Provide the [X, Y] coordinate of the cell's center where the given text is located.  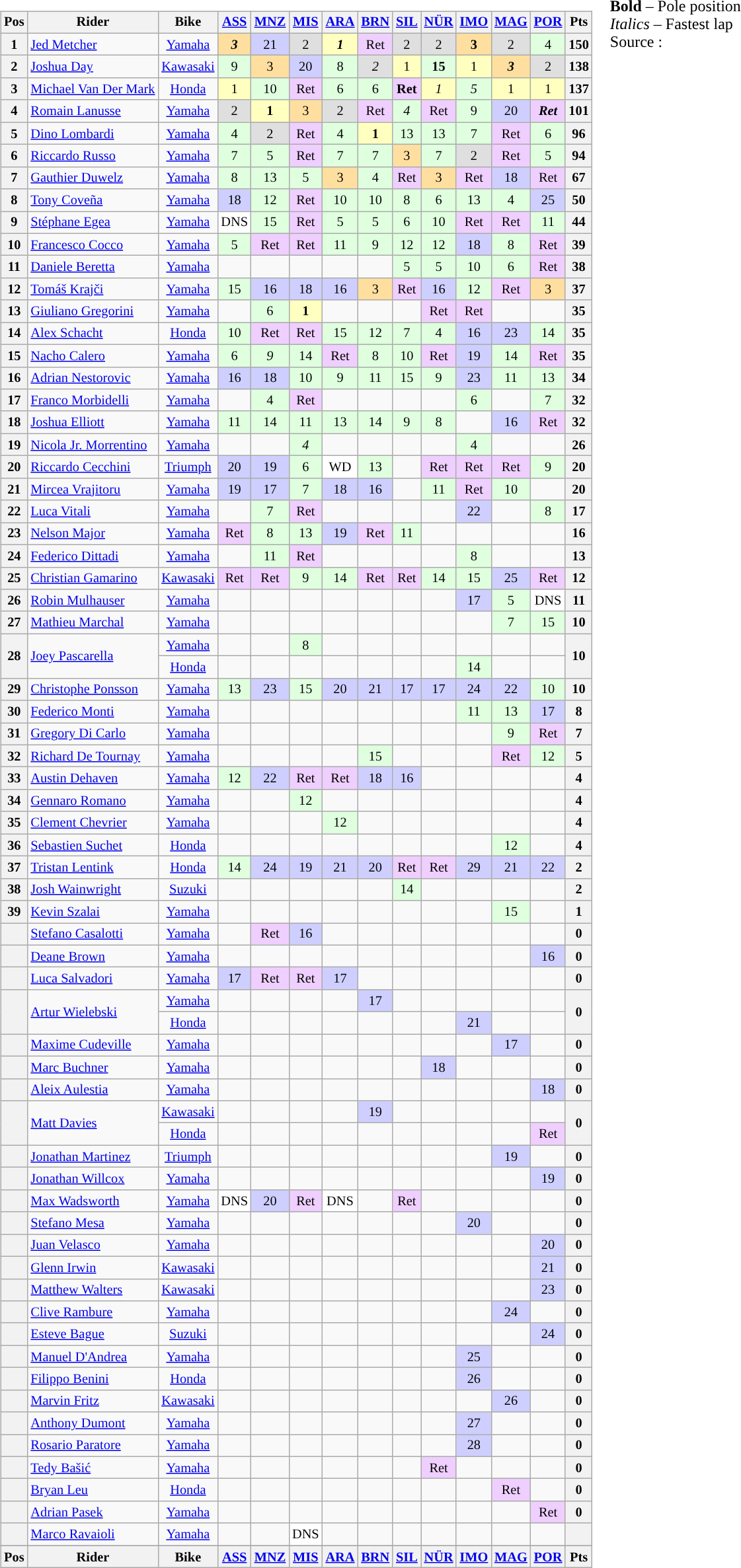
Joey Pascarella [93, 655]
137 [578, 89]
31 [14, 734]
Deane Brown [93, 956]
50 [578, 200]
Gregory Di Carlo [93, 734]
Maxime Cudeville [93, 1045]
Riccardo Russo [93, 156]
Francesco Cocco [93, 244]
Alex Schacht [93, 334]
Adrian Pasek [93, 1512]
Tedy Bašić [93, 1468]
Dino Lombardi [93, 133]
Stefano Casalotti [93, 934]
Filippo Benini [93, 1379]
Clive Rambure [93, 1312]
Adrian Nestorovic [93, 378]
30 [14, 712]
Stéphane Egea [93, 223]
Esteve Bague [93, 1334]
Franco Morbidelli [93, 400]
Juan Velasco [93, 1246]
Daniele Beretta [93, 267]
Luca Salvadori [93, 979]
Jed Metcher [93, 44]
Austin Dehaven [93, 778]
Joshua Elliott [93, 422]
Mathieu Marchal [93, 622]
138 [578, 67]
Jonathan Martinez [93, 1156]
Manuel D'Andrea [93, 1357]
Federico Monti [93, 712]
Aleix Aulestia [93, 1090]
Artur Wielebski [93, 1012]
Kevin Szalai [93, 912]
Federico Dittadi [93, 556]
Tony Coveña [93, 200]
Nicola Jr. Morrentino [93, 445]
44 [578, 223]
Matt Davies [93, 1123]
Michael Van Der Mark [93, 89]
Marco Ravaioli [93, 1534]
Glenn Irwin [93, 1267]
Jonathan Willcox [93, 1179]
Joshua Day [93, 67]
96 [578, 133]
Anthony Dumont [93, 1423]
94 [578, 156]
Max Wadsworth [93, 1201]
Bryan Leu [93, 1490]
Josh Wainwright [93, 889]
Riccardo Cecchini [93, 467]
Christophe Ponsson [93, 689]
Christian Gamarino [93, 578]
Clement Chevrier [93, 823]
Marc Buchner [93, 1067]
Romain Lanusse [93, 111]
WD [340, 467]
Stefano Mesa [93, 1223]
36 [14, 845]
Rosario Paratore [93, 1446]
Richard De Tournay [93, 756]
33 [14, 778]
67 [578, 178]
Gauthier Duwelz [93, 178]
Mircea Vrajitoru [93, 489]
Tomáš Krajči [93, 289]
Marvin Fritz [93, 1401]
Luca Vitali [93, 511]
Tristan Lentink [93, 868]
Matthew Walters [93, 1290]
150 [578, 44]
Nelson Major [93, 534]
Gennaro Romano [93, 801]
101 [578, 111]
Robin Mulhauser [93, 601]
Giuliano Gregorini [93, 311]
Nacho Calero [93, 355]
Sebastien Suchet [93, 845]
